Return (X, Y) of the center of cell containing provided text 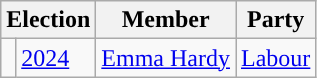
Party (276, 20)
Emma Hardy (166, 58)
2024 (56, 58)
Election (48, 20)
Member (166, 20)
Labour (276, 58)
